Extract the (X, Y) coordinate from the center of the cell holding the provided text.  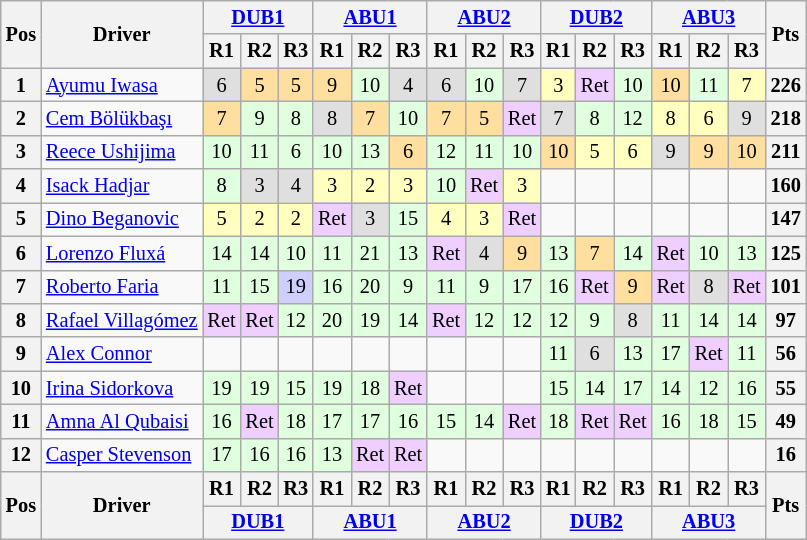
Dino Beganovic (122, 219)
Alex Connor (122, 354)
97 (786, 320)
Reece Ushijima (122, 152)
55 (786, 388)
226 (786, 85)
Rafael Villagómez (122, 320)
Amna Al Qubaisi (122, 421)
Isack Hadjar (122, 186)
56 (786, 354)
211 (786, 152)
Cem Bölükbaşı (122, 118)
49 (786, 421)
Roberto Faria (122, 287)
147 (786, 219)
160 (786, 186)
Casper Stevenson (122, 455)
21 (370, 253)
101 (786, 287)
Irina Sidorkova (122, 388)
218 (786, 118)
Lorenzo Fluxá (122, 253)
125 (786, 253)
Ayumu Iwasa (122, 85)
1 (21, 85)
